Output the (x, y) coordinate of the center of the cell containing the given text.  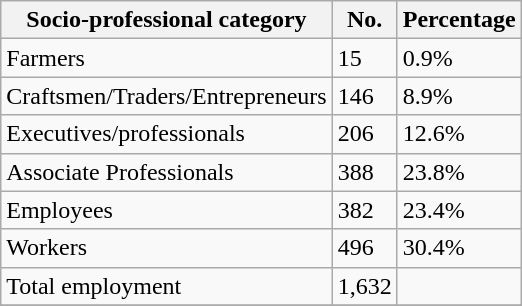
8.9% (459, 96)
No. (364, 20)
Farmers (166, 58)
Total employment (166, 286)
382 (364, 210)
Socio-professional category (166, 20)
Workers (166, 248)
146 (364, 96)
30.4% (459, 248)
12.6% (459, 134)
496 (364, 248)
23.4% (459, 210)
388 (364, 172)
23.8% (459, 172)
Craftsmen/Traders/Entrepreneurs (166, 96)
Associate Professionals (166, 172)
Executives/professionals (166, 134)
1,632 (364, 286)
0.9% (459, 58)
Percentage (459, 20)
Employees (166, 210)
206 (364, 134)
15 (364, 58)
